For the text-containing cell, return its midpoint in [x, y] coordinate format. 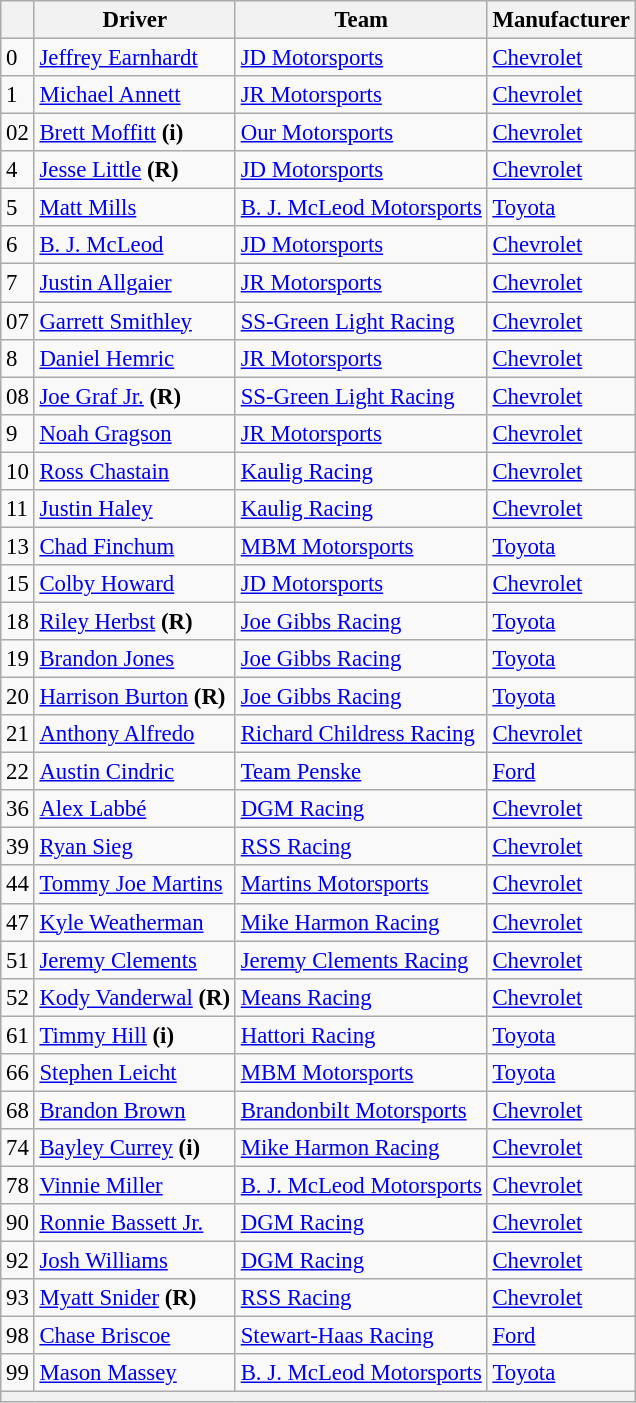
9 [18, 433]
Mason Massey [134, 1373]
Justin Haley [134, 509]
Jeremy Clements Racing [361, 960]
90 [18, 1223]
Matt Mills [134, 208]
Joe Graf Jr. (R) [134, 396]
52 [18, 997]
47 [18, 922]
51 [18, 960]
Timmy Hill (i) [134, 1035]
68 [18, 1110]
Brandon Jones [134, 659]
36 [18, 809]
99 [18, 1373]
Martins Motorsports [361, 885]
Anthony Alfredo [134, 734]
8 [18, 358]
Jesse Little (R) [134, 170]
15 [18, 584]
07 [18, 321]
Chase Briscoe [134, 1336]
Brandon Brown [134, 1110]
Our Motorsports [361, 133]
92 [18, 1261]
74 [18, 1148]
Team Penske [361, 772]
18 [18, 621]
Stewart-Haas Racing [361, 1336]
Harrison Burton (R) [134, 697]
0 [18, 58]
Josh Williams [134, 1261]
13 [18, 546]
Ryan Sieg [134, 847]
Brandonbilt Motorsports [361, 1110]
Ronnie Bassett Jr. [134, 1223]
08 [18, 396]
Michael Annett [134, 95]
22 [18, 772]
Kyle Weatherman [134, 922]
93 [18, 1298]
Colby Howard [134, 584]
Justin Allgaier [134, 283]
11 [18, 509]
02 [18, 133]
6 [18, 245]
61 [18, 1035]
5 [18, 208]
Daniel Hemric [134, 358]
Ross Chastain [134, 471]
B. J. McLeod [134, 245]
Hattori Racing [361, 1035]
Myatt Snider (R) [134, 1298]
39 [18, 847]
Alex Labbé [134, 809]
Vinnie Miller [134, 1185]
Kody Vanderwal (R) [134, 997]
4 [18, 170]
Garrett Smithley [134, 321]
Brett Moffitt (i) [134, 133]
Riley Herbst (R) [134, 621]
1 [18, 95]
Stephen Leicht [134, 1073]
98 [18, 1336]
Team [361, 20]
78 [18, 1185]
Bayley Currey (i) [134, 1148]
Austin Cindric [134, 772]
Noah Gragson [134, 433]
Chad Finchum [134, 546]
Manufacturer [561, 20]
Jeremy Clements [134, 960]
Jeffrey Earnhardt [134, 58]
44 [18, 885]
Tommy Joe Martins [134, 885]
21 [18, 734]
19 [18, 659]
Richard Childress Racing [361, 734]
Driver [134, 20]
66 [18, 1073]
Means Racing [361, 997]
10 [18, 471]
20 [18, 697]
7 [18, 283]
